For the text-containing cell, return its midpoint in (X, Y) coordinate format. 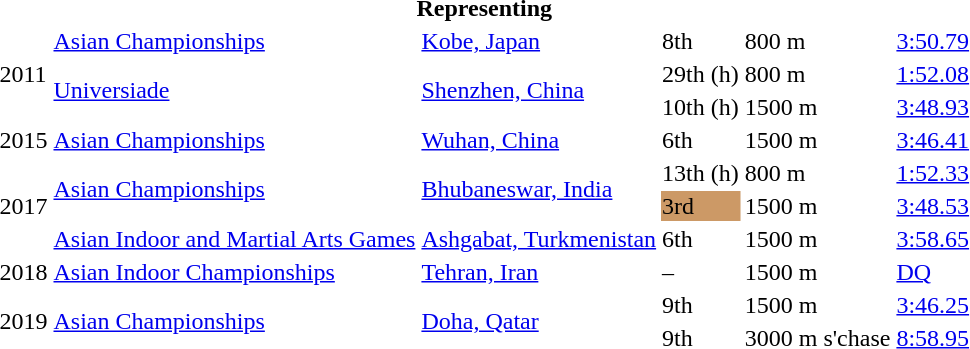
Shenzhen, China (539, 90)
Asian Indoor and Martial Arts Games (234, 239)
Ashgabat, Turkmenistan (539, 239)
Kobe, Japan (539, 41)
Tehran, Iran (539, 272)
3rd (701, 206)
8th (701, 41)
9th (701, 305)
– (701, 272)
Bhubaneswar, India (539, 190)
Asian Indoor Championships (234, 272)
Wuhan, China (539, 140)
Universiade (234, 90)
10th (h) (701, 107)
29th (h) (701, 74)
13th (h) (701, 173)
